Find where the given text appears and provide that cell's center as (X, Y) coordinate. 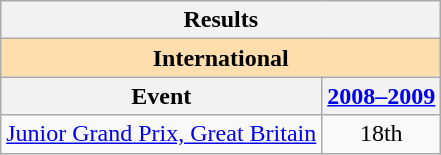
Event (162, 96)
International (221, 58)
18th (382, 134)
2008–2009 (382, 96)
Junior Grand Prix, Great Britain (162, 134)
Results (221, 20)
